Capture the cell that displays the provided text and extract its [x, y] central coordinate. 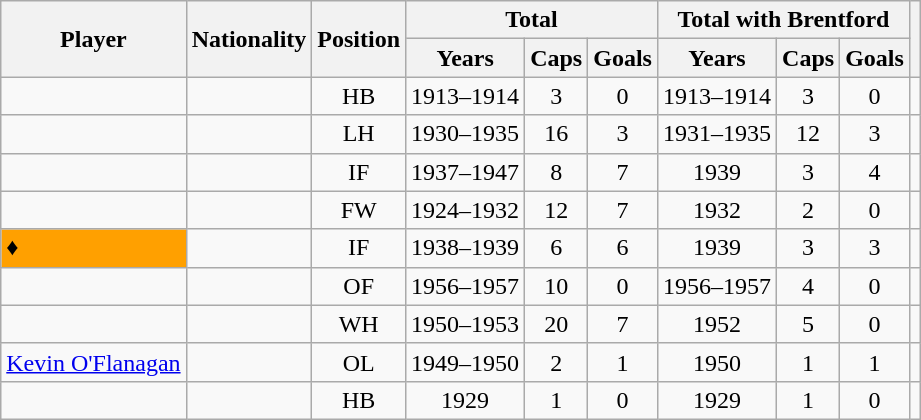
8 [556, 172]
OL [359, 362]
1924–1932 [466, 210]
Player [94, 39]
FW [359, 210]
1950–1953 [466, 324]
20 [556, 324]
WH [359, 324]
Position [359, 39]
Kevin O'Flanagan [94, 362]
1952 [716, 324]
Total with Brentford [783, 20]
Nationality [249, 39]
10 [556, 286]
Total [532, 20]
LH [359, 134]
1930–1935 [466, 134]
1938–1939 [466, 248]
1950 [716, 362]
5 [808, 324]
1931–1935 [716, 134]
1937–1947 [466, 172]
♦ [94, 248]
1949–1950 [466, 362]
16 [556, 134]
1932 [716, 210]
OF [359, 286]
